Capture the cell that displays the provided text and extract its [X, Y] central coordinate. 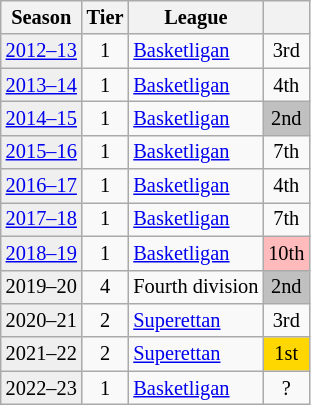
2014–15 [42, 118]
Season [42, 17]
2022–23 [42, 388]
2018–19 [42, 253]
2017–18 [42, 219]
Fourth division [196, 287]
2021–22 [42, 354]
? [286, 388]
10th [286, 253]
4 [106, 287]
Tier [106, 17]
2019–20 [42, 287]
2020–21 [42, 320]
2012–13 [42, 51]
2016–17 [42, 186]
League [196, 17]
2015–16 [42, 152]
1st [286, 354]
2013–14 [42, 85]
